Locate the cell with the specified text and output its [x, y] center coordinate. 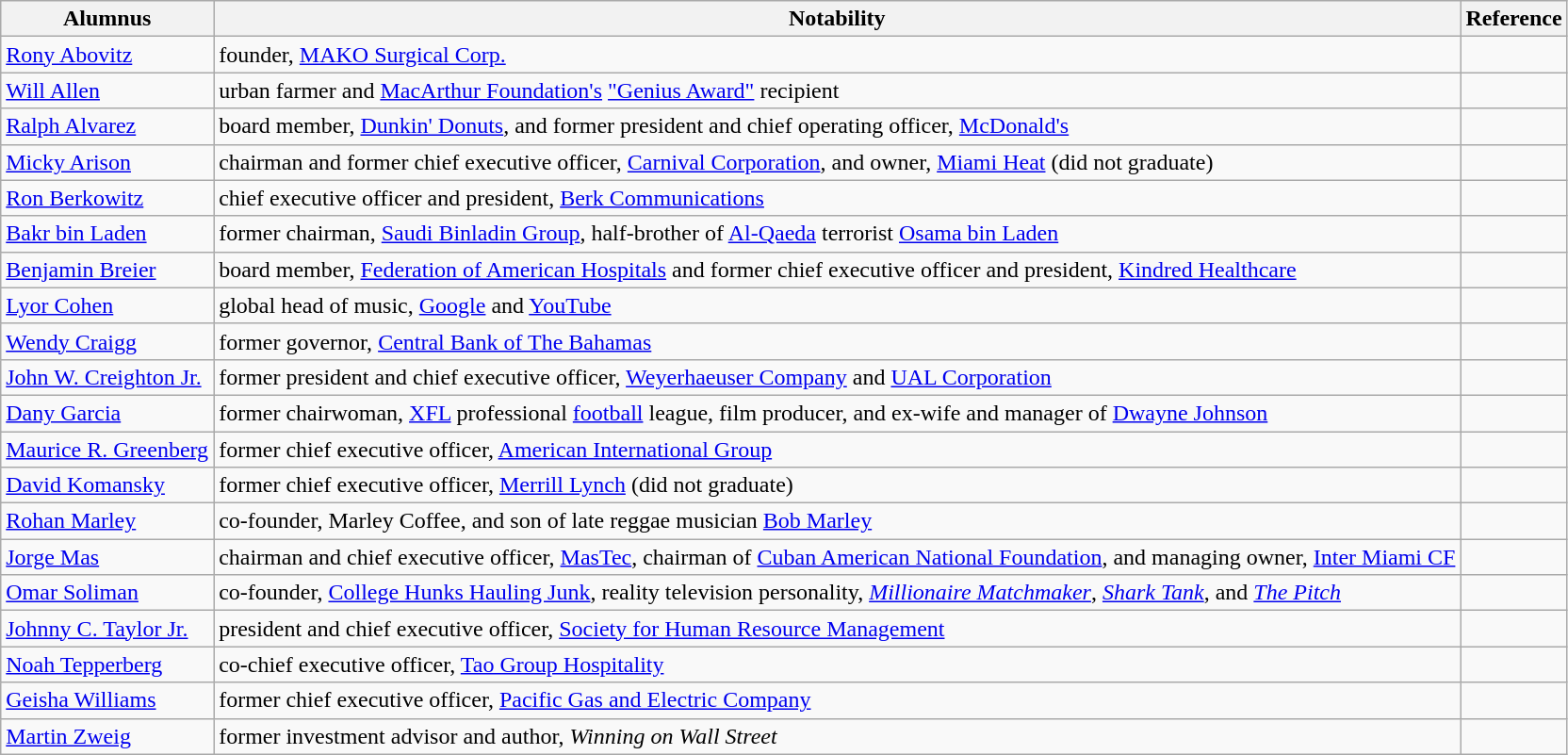
Dany Garcia [107, 413]
co-founder, College Hunks Hauling Junk, reality television personality, Millionaire Matchmaker, Shark Tank, and The Pitch [837, 593]
Wendy Craigg [107, 341]
former chief executive officer, Pacific Gas and Electric Company [837, 700]
chairman and chief executive officer, MasTec, chairman of Cuban American National Foundation, and managing owner, Inter Miami CF [837, 557]
Noah Tepperberg [107, 665]
Ron Berkowitz [107, 198]
Ralph Alvarez [107, 126]
Alumnus [107, 19]
Benjamin Breier [107, 270]
founder, MAKO Surgical Corp. [837, 55]
Micky Arison [107, 162]
Reference [1513, 19]
Johnny C. Taylor Jr. [107, 629]
co-founder, Marley Coffee, and son of late reggae musician Bob Marley [837, 521]
former investment advisor and author, Winning on Wall Street [837, 736]
Will Allen [107, 90]
Omar Soliman [107, 593]
urban farmer and MacArthur Foundation's "Genius Award" recipient [837, 90]
Bakr bin Laden [107, 234]
Rohan Marley [107, 521]
former governor, Central Bank of The Bahamas [837, 341]
Jorge Mas [107, 557]
board member, Dunkin' Donuts, and former president and chief operating officer, McDonald's [837, 126]
Rony Abovitz [107, 55]
Lyor Cohen [107, 305]
former chief executive officer, American International Group [837, 450]
John W. Creighton Jr. [107, 377]
former chairwoman, XFL professional football league, film producer, and ex-wife and manager of Dwayne Johnson [837, 413]
Maurice R. Greenberg [107, 450]
David Komansky [107, 485]
co-chief executive officer, Tao Group Hospitality [837, 665]
chairman and former chief executive officer, Carnival Corporation, and owner, Miami Heat (did not graduate) [837, 162]
former chief executive officer, Merrill Lynch (did not graduate) [837, 485]
former chairman, Saudi Binladin Group, half-brother of Al-Qaeda terrorist Osama bin Laden [837, 234]
president and chief executive officer, Society for Human Resource Management [837, 629]
board member, Federation of American Hospitals and former chief executive officer and president, Kindred Healthcare [837, 270]
Martin Zweig [107, 736]
global head of music, Google and YouTube [837, 305]
Notability [837, 19]
chief executive officer and president, Berk Communications [837, 198]
former president and chief executive officer, Weyerhaeuser Company and UAL Corporation [837, 377]
Geisha Williams [107, 700]
